Capture the cell that displays the provided text and extract its [x, y] central coordinate. 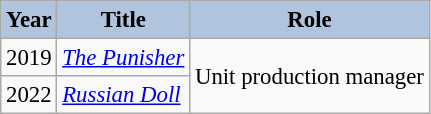
Year [29, 20]
The Punisher [124, 58]
2022 [29, 95]
2019 [29, 58]
Unit production manager [310, 76]
Role [310, 20]
Russian Doll [124, 95]
Title [124, 20]
